Identify which cell holds the provided text, then report its [x, y] central coordinate. 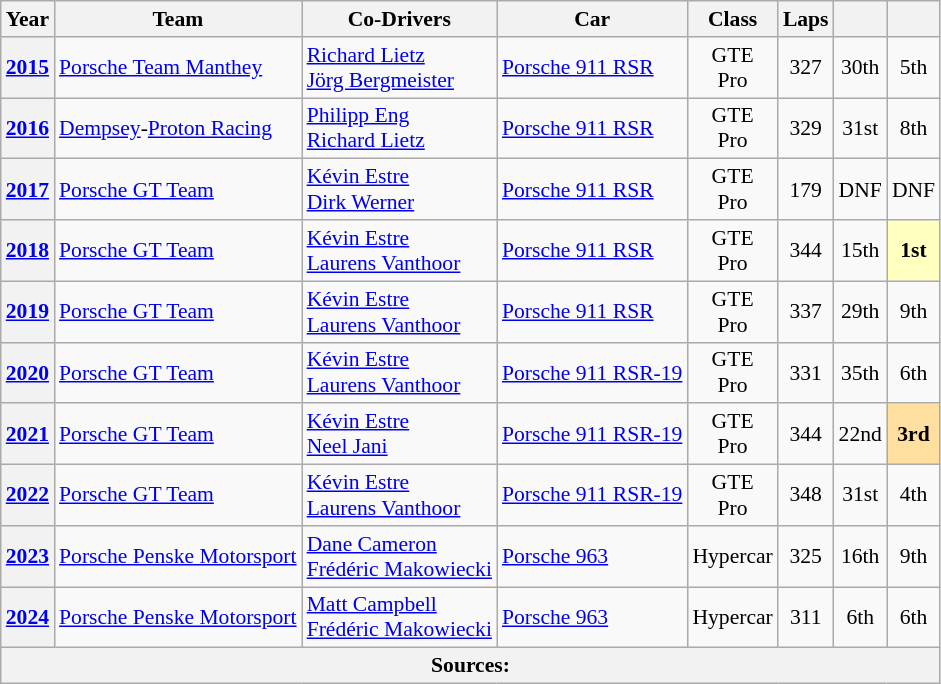
Matt Campbell Frédéric Makowiecki [400, 618]
2016 [28, 128]
2022 [28, 496]
311 [806, 618]
348 [806, 496]
2024 [28, 618]
Laps [806, 19]
2018 [28, 250]
325 [806, 556]
327 [806, 68]
Co-Drivers [400, 19]
Class [732, 19]
Dempsey-Proton Racing [178, 128]
30th [860, 68]
1st [914, 250]
Kévin Estre Neel Jani [400, 434]
Year [28, 19]
2017 [28, 190]
Richard Lietz Jörg Bergmeister [400, 68]
Dane Cameron Frédéric Makowiecki [400, 556]
4th [914, 496]
22nd [860, 434]
Philipp Eng Richard Lietz [400, 128]
2020 [28, 372]
337 [806, 312]
331 [806, 372]
29th [860, 312]
35th [860, 372]
Sources: [470, 666]
2015 [28, 68]
179 [806, 190]
2023 [28, 556]
3rd [914, 434]
Team [178, 19]
2019 [28, 312]
329 [806, 128]
16th [860, 556]
2021 [28, 434]
8th [914, 128]
Porsche Team Manthey [178, 68]
Car [592, 19]
Kévin Estre Dirk Werner [400, 190]
15th [860, 250]
5th [914, 68]
